Detect which cell encompasses the target text, then output its (X, Y) center coordinate. 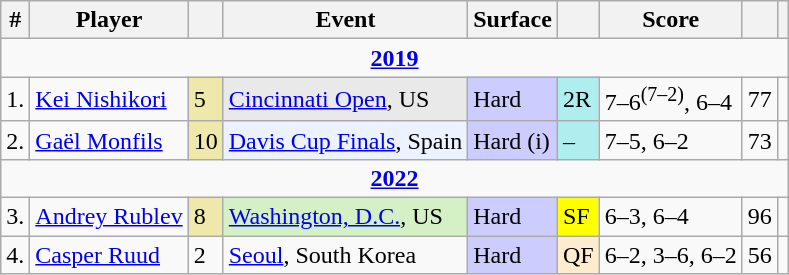
77 (760, 100)
# (16, 20)
QF (578, 255)
2. (16, 140)
Hard (i) (513, 140)
SF (578, 217)
4. (16, 255)
Kei Nishikori (109, 100)
7–5, 6–2 (670, 140)
Casper Ruud (109, 255)
10 (206, 140)
Player (109, 20)
96 (760, 217)
5 (206, 100)
3. (16, 217)
73 (760, 140)
56 (760, 255)
8 (206, 217)
Cincinnati Open, US (345, 100)
2 (206, 255)
Washington, D.C., US (345, 217)
Gaël Monfils (109, 140)
2019 (395, 58)
6–2, 3–6, 6–2 (670, 255)
Event (345, 20)
Surface (513, 20)
2R (578, 100)
1. (16, 100)
Seoul, South Korea (345, 255)
Davis Cup Finals, Spain (345, 140)
7–6(7–2), 6–4 (670, 100)
– (578, 140)
Andrey Rublev (109, 217)
Score (670, 20)
2022 (395, 178)
6–3, 6–4 (670, 217)
